Provide the [x, y] coordinate of the cell's center where the given text is located.  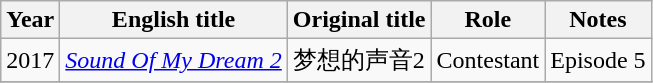
Role [488, 20]
Episode 5 [598, 60]
Contestant [488, 60]
Original title [359, 20]
梦想的声音2 [359, 60]
2017 [30, 60]
English title [174, 20]
Sound Of My Dream 2 [174, 60]
Notes [598, 20]
Year [30, 20]
